Capture the cell that displays the provided text and extract its [x, y] central coordinate. 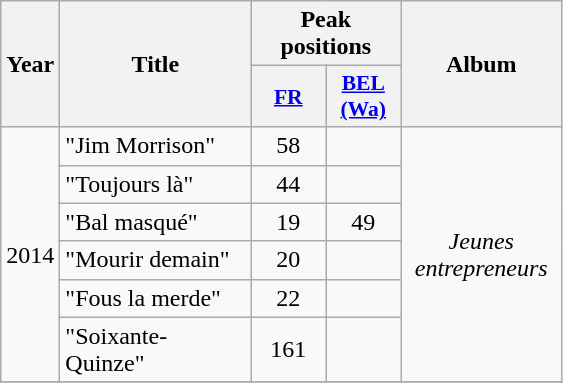
44 [288, 184]
161 [288, 350]
"Toujours là" [156, 184]
58 [288, 146]
Album [482, 64]
22 [288, 298]
"Jim Morrison" [156, 146]
Jeunes entrepreneurs [482, 254]
"Fous la merde" [156, 298]
"Soixante-Quinze" [156, 350]
2014 [30, 254]
20 [288, 260]
"Mourir demain" [156, 260]
Year [30, 64]
FR [288, 96]
Title [156, 64]
49 [364, 222]
19 [288, 222]
BEL (Wa) [364, 96]
"Bal masqué" [156, 222]
Peak positions [326, 34]
